Extract the [x, y] coordinate from the center of the cell holding the provided text.  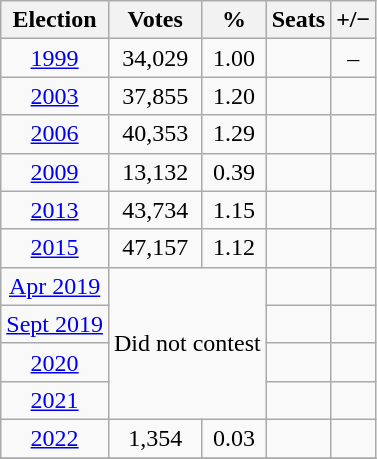
0.39 [234, 172]
2015 [55, 248]
1.00 [234, 58]
1.15 [234, 210]
2003 [55, 96]
1.12 [234, 248]
1.29 [234, 134]
47,157 [154, 248]
34,029 [154, 58]
Seats [298, 20]
Votes [154, 20]
2013 [55, 210]
0.03 [234, 438]
1.20 [234, 96]
37,855 [154, 96]
– [354, 58]
2009 [55, 172]
Apr 2019 [55, 286]
Election [55, 20]
% [234, 20]
2020 [55, 362]
Did not contest [187, 343]
2021 [55, 400]
Sept 2019 [55, 324]
2006 [55, 134]
13,132 [154, 172]
43,734 [154, 210]
+/− [354, 20]
1999 [55, 58]
2022 [55, 438]
40,353 [154, 134]
1,354 [154, 438]
